Return [x, y] of the center of cell containing provided text 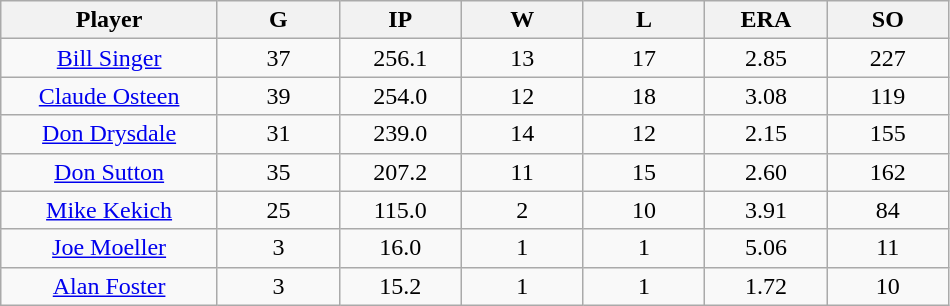
W [522, 20]
207.2 [400, 172]
ERA [766, 20]
Claude Osteen [110, 96]
254.0 [400, 96]
25 [278, 210]
84 [888, 210]
18 [644, 96]
119 [888, 96]
3.08 [766, 96]
15.2 [400, 286]
3.91 [766, 210]
Mike Kekich [110, 210]
256.1 [400, 58]
239.0 [400, 134]
G [278, 20]
2 [522, 210]
SO [888, 20]
155 [888, 134]
IP [400, 20]
15 [644, 172]
Joe Moeller [110, 248]
14 [522, 134]
13 [522, 58]
39 [278, 96]
35 [278, 172]
162 [888, 172]
31 [278, 134]
227 [888, 58]
2.15 [766, 134]
115.0 [400, 210]
L [644, 20]
2.85 [766, 58]
16.0 [400, 248]
Don Sutton [110, 172]
17 [644, 58]
Alan Foster [110, 286]
Bill Singer [110, 58]
1.72 [766, 286]
2.60 [766, 172]
Don Drysdale [110, 134]
37 [278, 58]
Player [110, 20]
5.06 [766, 248]
